Scan for the cell matching the given text and deliver its (X, Y) coordinate at center. 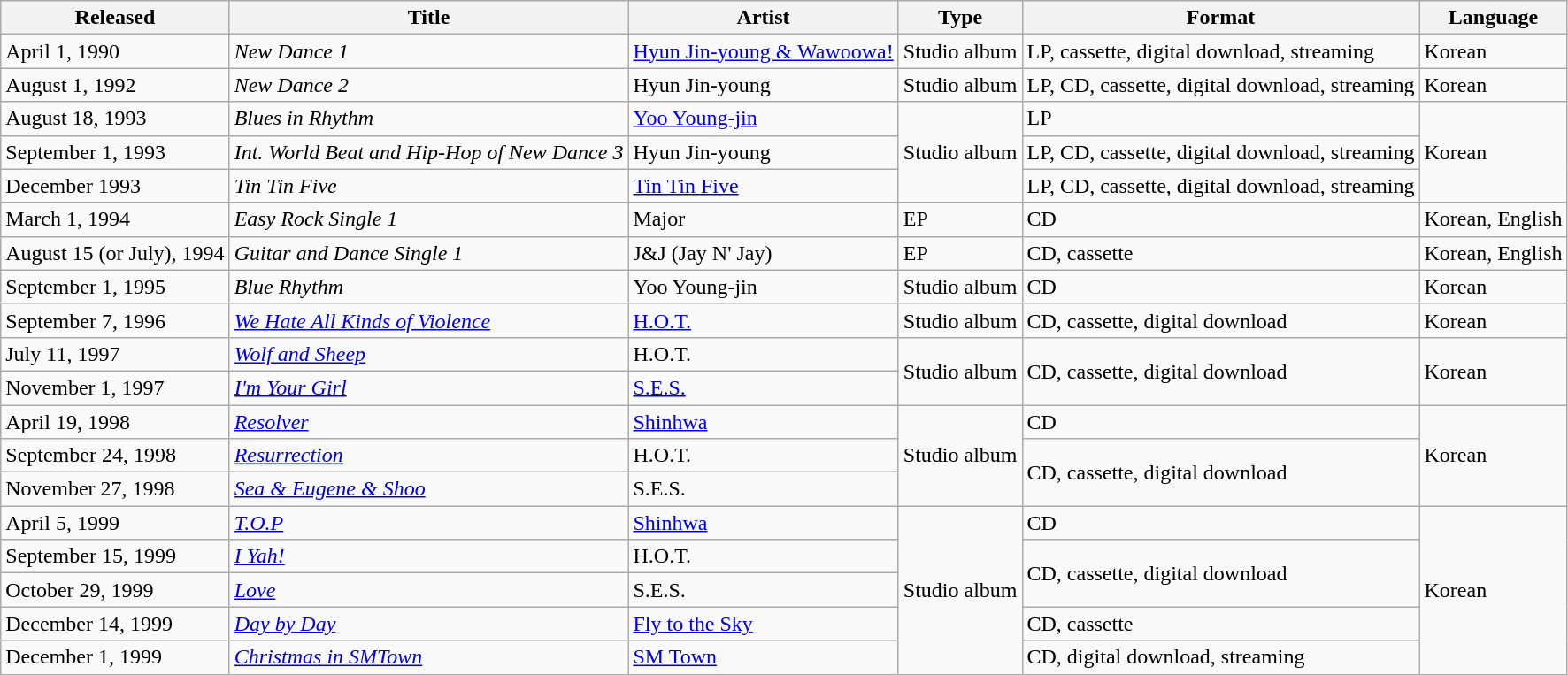
September 7, 1996 (115, 320)
August 1, 1992 (115, 85)
LP (1221, 119)
LP, cassette, digital download, streaming (1221, 51)
April 5, 1999 (115, 523)
August 18, 1993 (115, 119)
September 15, 1999 (115, 556)
Int. World Beat and Hip-Hop of New Dance 3 (428, 152)
New Dance 2 (428, 85)
Fly to the Sky (763, 624)
March 1, 1994 (115, 219)
T.O.P (428, 523)
November 27, 1998 (115, 489)
I Yah! (428, 556)
Christmas in SMTown (428, 657)
September 1, 1995 (115, 287)
July 11, 1997 (115, 354)
CD, digital download, streaming (1221, 657)
Format (1221, 18)
Resurrection (428, 456)
September 1, 1993 (115, 152)
Type (960, 18)
December 1, 1999 (115, 657)
April 19, 1998 (115, 422)
Blues in Rhythm (428, 119)
Major (763, 219)
SM Town (763, 657)
J&J (Jay N' Jay) (763, 253)
September 24, 1998 (115, 456)
Sea & Eugene & Shoo (428, 489)
I'm Your Girl (428, 387)
Guitar and Dance Single 1 (428, 253)
Love (428, 590)
Title (428, 18)
Hyun Jin-young & Wawoowa! (763, 51)
Released (115, 18)
Wolf and Sheep (428, 354)
November 1, 1997 (115, 387)
October 29, 1999 (115, 590)
We Hate All Kinds of Violence (428, 320)
Language (1494, 18)
New Dance 1 (428, 51)
April 1, 1990 (115, 51)
December 14, 1999 (115, 624)
Resolver (428, 422)
Day by Day (428, 624)
Artist (763, 18)
August 15 (or July), 1994 (115, 253)
Easy Rock Single 1 (428, 219)
December 1993 (115, 186)
Blue Rhythm (428, 287)
